Pinpoint the cell where the given text exists, returning its (x, y) midpoint coordinate. 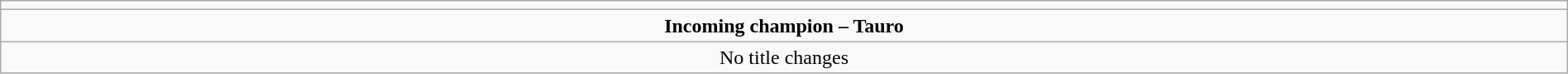
Incoming champion – Tauro (784, 26)
No title changes (784, 57)
